From the cell containing the given text, extract its center point as (x, y) coordinate. 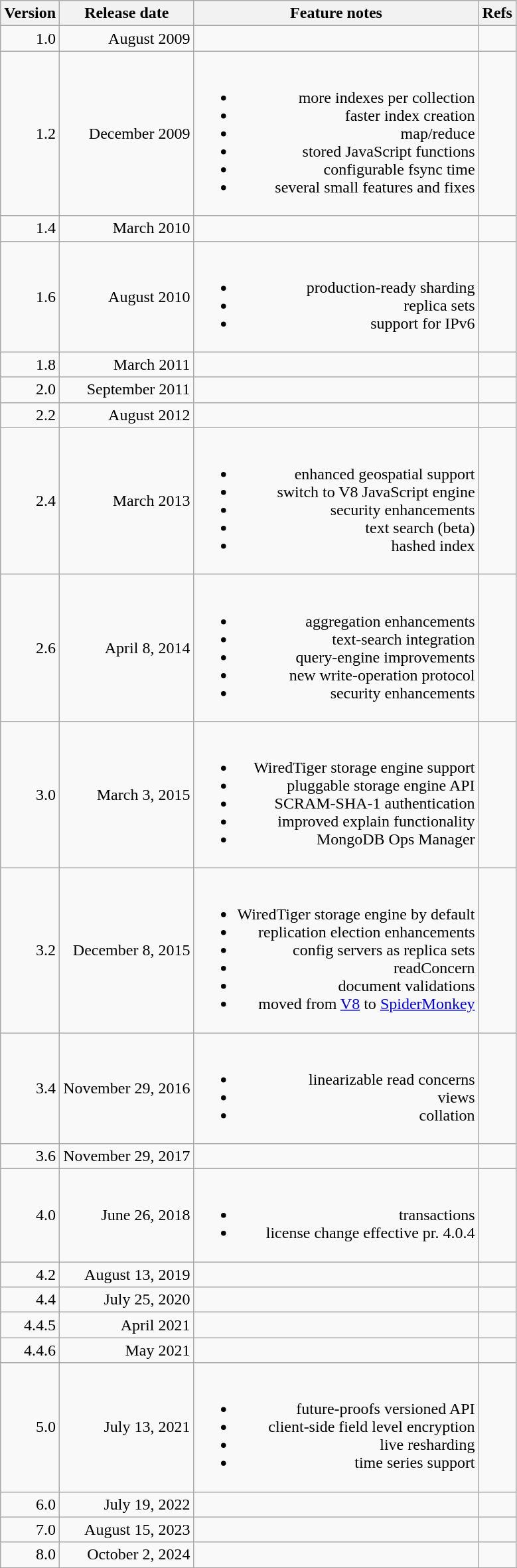
2.4 (31, 501)
April 8, 2014 (127, 648)
5.0 (31, 1427)
4.4.6 (31, 1350)
4.2 (31, 1275)
4.0 (31, 1215)
November 29, 2017 (127, 1156)
3.4 (31, 1089)
6.0 (31, 1504)
production-ready shardingreplica setssupport for IPv6 (336, 296)
August 13, 2019 (127, 1275)
August 2009 (127, 39)
March 3, 2015 (127, 794)
July 19, 2022 (127, 1504)
July 25, 2020 (127, 1300)
aggregation enhancementstext-search integrationquery-engine improvementsnew write-operation protocolsecurity enhancements (336, 648)
1.0 (31, 39)
transactionslicense change effective pr. 4.0.4 (336, 1215)
3.2 (31, 950)
December 2009 (127, 133)
4.4.5 (31, 1325)
July 13, 2021 (127, 1427)
2.0 (31, 390)
May 2021 (127, 1350)
March 2011 (127, 364)
March 2013 (127, 501)
2.6 (31, 648)
Release date (127, 13)
7.0 (31, 1529)
August 2010 (127, 296)
1.8 (31, 364)
enhanced geospatial supportswitch to V8 JavaScript enginesecurity enhancementstext search (beta)hashed index (336, 501)
more indexes per collectionfaster index creationmap/reducestored JavaScript functionsconfigurable fsync timeseveral small features and fixes (336, 133)
1.2 (31, 133)
August 2012 (127, 415)
March 2010 (127, 228)
1.4 (31, 228)
linearizable read concernsviewscollation (336, 1089)
Version (31, 13)
2.2 (31, 415)
August 15, 2023 (127, 1529)
Feature notes (336, 13)
Refs (497, 13)
October 2, 2024 (127, 1555)
September 2011 (127, 390)
4.4 (31, 1300)
November 29, 2016 (127, 1089)
3.6 (31, 1156)
June 26, 2018 (127, 1215)
future-proofs versioned APIclient-side field level encryptionlive reshardingtime series support (336, 1427)
1.6 (31, 296)
December 8, 2015 (127, 950)
8.0 (31, 1555)
WiredTiger storage engine supportpluggable storage engine APISCRAM-SHA-1 authenticationimproved explain functionalityMongoDB Ops Manager (336, 794)
3.0 (31, 794)
April 2021 (127, 1325)
